For the text-containing cell, return its midpoint in [x, y] coordinate format. 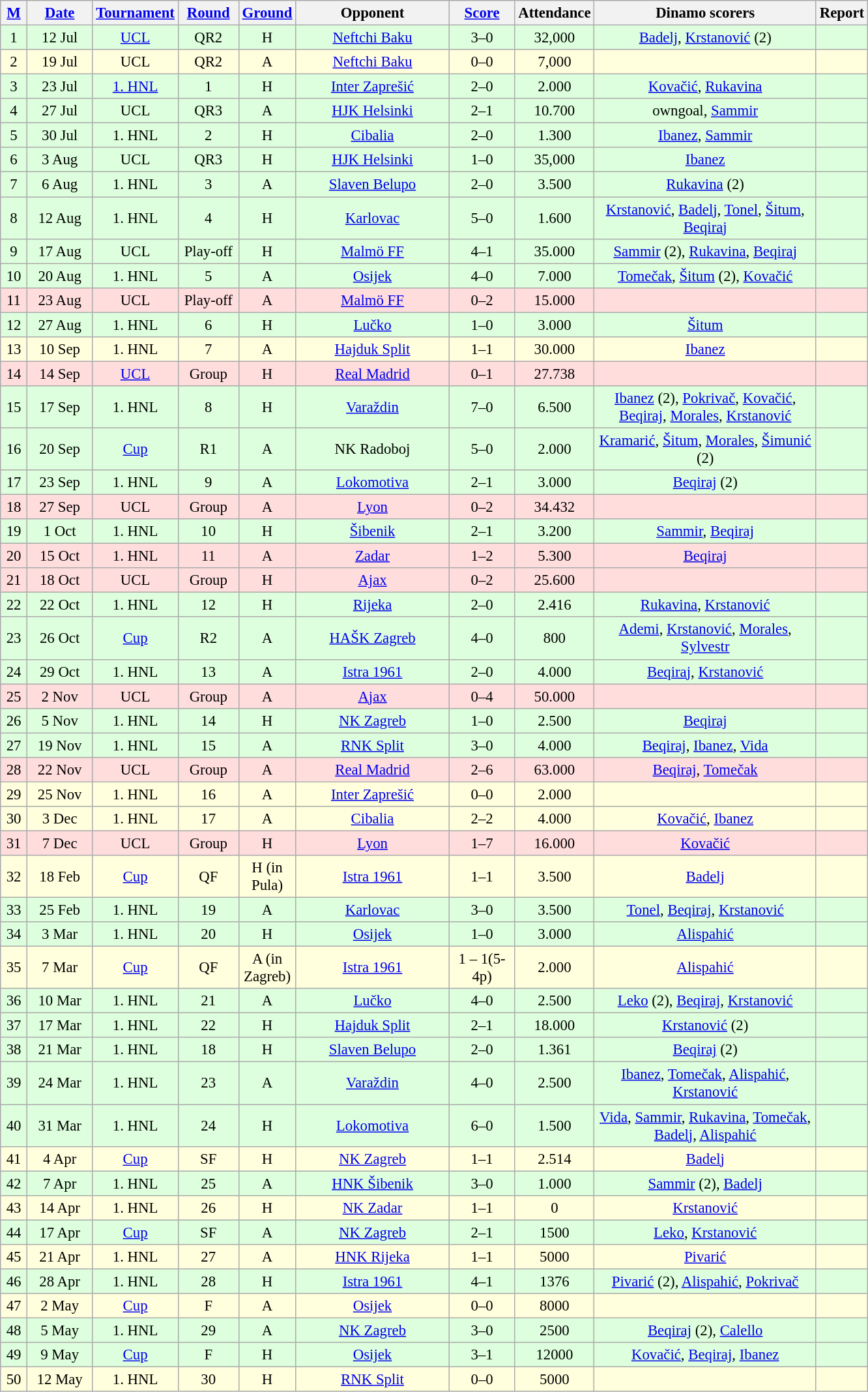
Badelj, Krstanović (2) [705, 38]
45 [14, 1257]
Vida, Sammir, Rukavina, Tomečak, Badelj, Alispahić [705, 1125]
R2 [209, 639]
37 [14, 1026]
Beqiraj, Krstanović [705, 672]
17 Apr [60, 1232]
Tonel, Beqiraj, Krstanović [705, 910]
Sammir, Beqiraj [705, 531]
14 Apr [60, 1207]
0–4 [482, 696]
21 Mar [60, 1050]
27 Sep [60, 507]
Beqiraj, Ibanez, Vida [705, 745]
7 Mar [60, 968]
8000 [555, 1306]
HAŠK Zagreb [373, 639]
27.738 [555, 374]
44 [14, 1232]
19 Jul [60, 62]
HNK Rijeka [373, 1257]
14 Sep [60, 374]
33 [14, 910]
31 [14, 843]
50 [14, 1380]
Opponent [373, 13]
48 [14, 1330]
47 [14, 1306]
Pivarić [705, 1257]
18 Oct [60, 580]
1–2 [482, 556]
Ibanez, Tomečak, Alispahić, Krstanović [705, 1084]
12 Aug [60, 218]
34.432 [555, 507]
2500 [555, 1330]
NK Radoboj [373, 449]
34 [14, 934]
NK Zadar [373, 1207]
Krstanović, Badelj, Tonel, Šitum, Beqiraj [705, 218]
35 [14, 968]
31 Mar [60, 1125]
15 Oct [60, 556]
Sammir (2), Rukavina, Beqiraj [705, 251]
25.600 [555, 580]
18.000 [555, 1026]
Zadar [373, 556]
1.361 [555, 1050]
28 Apr [60, 1281]
20 Aug [60, 276]
Kovačić, Rukavina [705, 87]
Sammir (2), Badelj [705, 1183]
7 Apr [60, 1183]
2–2 [482, 819]
HNK Šibenik [373, 1183]
Šibenik [373, 531]
18 Feb [60, 876]
17 Sep [60, 407]
15.000 [555, 300]
36 [14, 1001]
10 Mar [60, 1001]
1–7 [482, 843]
Report [842, 13]
12 May [60, 1380]
Beqiraj (2), Calello [705, 1330]
16.000 [555, 843]
1500 [555, 1232]
Kramarić, Šitum, Morales, Šimunić (2) [705, 449]
23 Sep [60, 482]
M [14, 13]
63.000 [555, 770]
3 Mar [60, 934]
Rijeka [373, 605]
7–0 [482, 407]
19 Nov [60, 745]
Kovačić [705, 843]
35,000 [555, 160]
10.700 [555, 111]
7 Dec [60, 843]
6–0 [482, 1125]
5 May [60, 1330]
Date [60, 13]
Leko (2), Beqiraj, Krstanović [705, 1001]
3–1 [482, 1355]
Tomečak, Šitum (2), Kovačić [705, 276]
0–1 [482, 374]
50.000 [555, 696]
6.500 [555, 407]
25 Nov [60, 794]
Rukavina (2) [705, 185]
1 – 1(5-4p) [482, 968]
20 Sep [60, 449]
Rukavina, Krstanović [705, 605]
30.000 [555, 349]
43 [14, 1207]
3 Dec [60, 819]
Krstanović (2) [705, 1026]
17 Aug [60, 251]
2 May [60, 1306]
10 Sep [60, 349]
1 Oct [60, 531]
6 Aug [60, 185]
32 [14, 876]
26 Oct [60, 639]
32,000 [555, 38]
9 May [60, 1355]
1.000 [555, 1183]
24 Mar [60, 1084]
40 [14, 1125]
29 Oct [60, 672]
1376 [555, 1281]
4 Apr [60, 1159]
7.000 [555, 276]
27 Aug [60, 325]
800 [555, 639]
49 [14, 1355]
Ibanez, Sammir [705, 136]
3.200 [555, 531]
3 Aug [60, 160]
0 [555, 1207]
1.500 [555, 1125]
Ibanez (2), Pokrivač, Kovačić, Beqiraj, Morales, Krstanović [705, 407]
Attendance [555, 13]
Ademi, Krstanović, Morales, Sylvestr [705, 639]
27 Jul [60, 111]
Krstanović [705, 1207]
Šitum [705, 325]
2 Nov [60, 696]
35.000 [555, 251]
Dinamo scorers [705, 13]
Round [209, 13]
12 Jul [60, 38]
39 [14, 1084]
30 Jul [60, 136]
Tournament [136, 13]
2–6 [482, 770]
42 [14, 1183]
21 Apr [60, 1257]
H (in Pula) [267, 876]
23 Aug [60, 300]
Pivarić (2), Alispahić, Pokrivač [705, 1281]
owngoal, Sammir [705, 111]
Score [482, 13]
2.514 [555, 1159]
17 Mar [60, 1026]
A (in Zagreb) [267, 968]
5 Nov [60, 720]
Kovačić, Beqiraj, Ibanez [705, 1355]
Kovačić, Ibanez [705, 819]
2.416 [555, 605]
41 [14, 1159]
38 [14, 1050]
1.600 [555, 218]
46 [14, 1281]
R1 [209, 449]
7,000 [555, 62]
23 Jul [60, 87]
22 Oct [60, 605]
Beqiraj, Tomečak [705, 770]
25 Feb [60, 910]
Ground [267, 13]
5.300 [555, 556]
12000 [555, 1355]
1.300 [555, 136]
Leko, Krstanović [705, 1232]
22 Nov [60, 770]
